Find where the given text appears and provide that cell's center as [X, Y] coordinate. 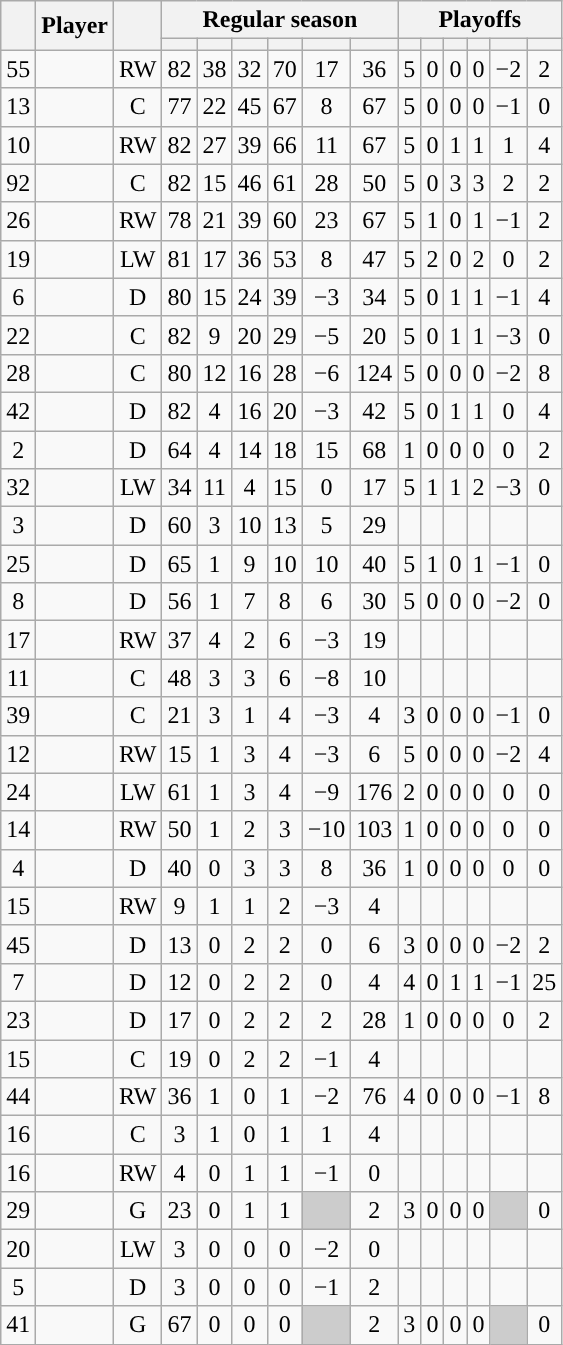
38 [214, 69]
41 [18, 1325]
103 [374, 830]
46 [250, 183]
64 [180, 449]
−6 [326, 373]
47 [374, 259]
18 [284, 449]
65 [180, 564]
48 [180, 678]
30 [374, 602]
−8 [326, 678]
78 [180, 221]
27 [214, 145]
55 [18, 69]
68 [374, 449]
81 [180, 259]
76 [374, 1097]
37 [180, 640]
Regular season [280, 20]
−10 [326, 830]
56 [180, 602]
26 [18, 221]
66 [284, 145]
124 [374, 373]
70 [284, 69]
Playoffs [480, 20]
77 [180, 107]
−9 [326, 792]
176 [374, 792]
Player [75, 26]
44 [18, 1097]
53 [284, 259]
92 [18, 183]
−5 [326, 335]
